Identify which cell holds the provided text, then report its (x, y) central coordinate. 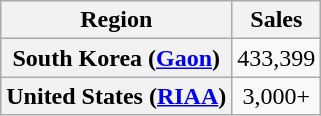
3,000+ (276, 96)
433,399 (276, 58)
South Korea (Gaon) (116, 58)
Sales (276, 20)
United States (RIAA) (116, 96)
Region (116, 20)
